Capture the cell that displays the provided text and extract its (x, y) central coordinate. 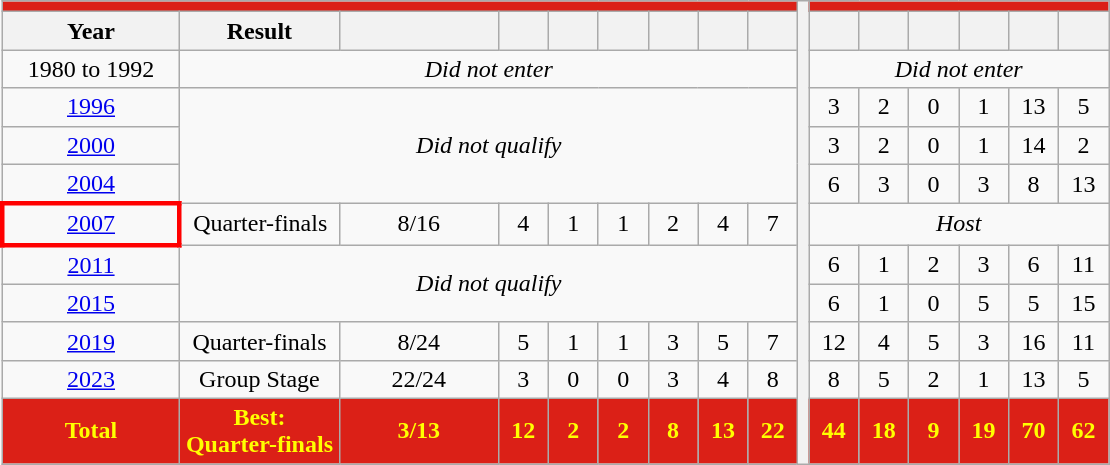
22/24 (418, 379)
Host (959, 224)
1996 (91, 107)
2019 (91, 341)
2015 (91, 303)
2004 (91, 184)
2011 (91, 265)
15 (1083, 303)
8/16 (418, 224)
2023 (91, 379)
9 (934, 430)
1980 to 1992 (91, 69)
Result (260, 31)
70 (1033, 430)
Year (91, 31)
3/13 (418, 430)
Total (91, 430)
16 (1033, 341)
2000 (91, 145)
18 (884, 430)
2007 (91, 224)
Best: Quarter-finals (260, 430)
44 (834, 430)
8/24 (418, 341)
Group Stage (260, 379)
22 (773, 430)
14 (1033, 145)
19 (984, 430)
62 (1083, 430)
